Locate the cell with the specified text and output its [X, Y] center coordinate. 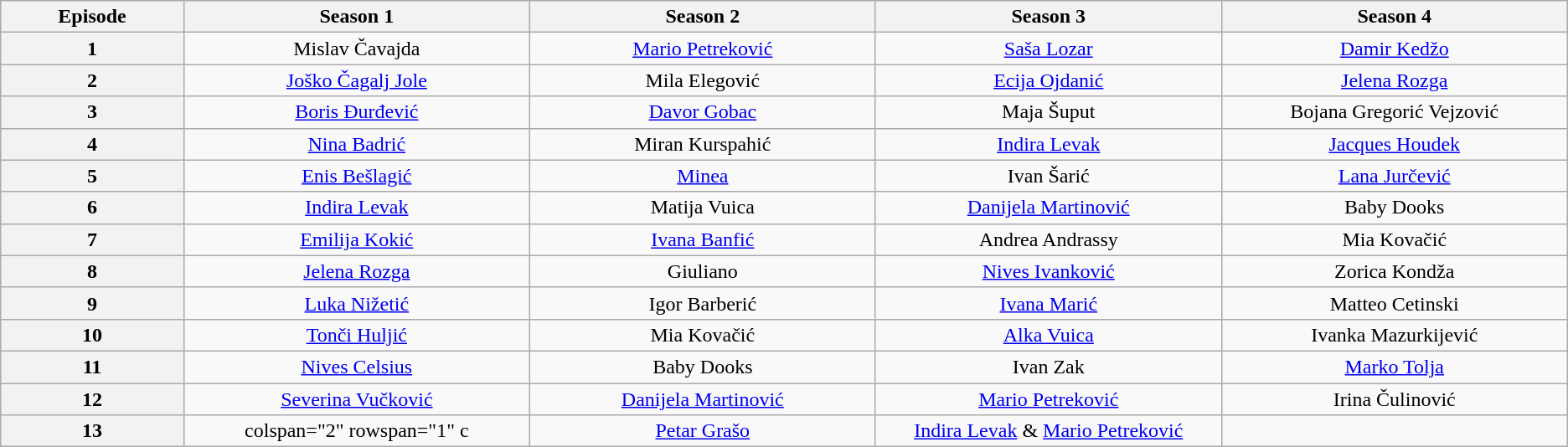
11 [92, 367]
Ivan Zak [1049, 367]
Season 2 [702, 17]
Mila Elegović [702, 80]
Igor Barberić [702, 303]
Ecija Ojdanić [1049, 80]
Minea [702, 176]
Enis Bešlagić [357, 176]
Davor Gobac [702, 112]
3 [92, 112]
Ivana Banfić [702, 239]
9 [92, 303]
Andrea Andrassy [1049, 239]
Episode [92, 17]
Jacques Houdek [1394, 144]
Nina Badrić [357, 144]
5 [92, 176]
Petar Grašo [702, 431]
Joško Čagalj Jole [357, 80]
Nives Ivanković [1049, 271]
13 [92, 431]
Season 1 [357, 17]
7 [92, 239]
Ivanka Mazurkijević [1394, 335]
Tonči Huljić [357, 335]
Zorica Kondža [1394, 271]
Mislav Čavajda [357, 49]
6 [92, 208]
Lana Jurčević [1394, 176]
Matteo Cetinski [1394, 303]
Bojana Gregorić Vejzović [1394, 112]
Giuliano [702, 271]
Boris Đurđević [357, 112]
Ivan Šarić [1049, 176]
Alka Vuica [1049, 335]
colspan="2" rowspan="1" c [357, 431]
Indira Levak & Mario Petreković [1049, 431]
2 [92, 80]
Irina Čulinović [1394, 399]
Maja Šuput [1049, 112]
Matija Vuica [702, 208]
Nives Celsius [357, 367]
4 [92, 144]
10 [92, 335]
Luka Nižetić [357, 303]
8 [92, 271]
Emilija Kokić [357, 239]
Damir Kedžo [1394, 49]
Season 4 [1394, 17]
Severina Vučković [357, 399]
1 [92, 49]
Miran Kurspahić [702, 144]
Marko Tolja [1394, 367]
Season 3 [1049, 17]
Saša Lozar [1049, 49]
Ivana Marić [1049, 303]
12 [92, 399]
